From the cell containing the given text, extract its center point as [X, Y] coordinate. 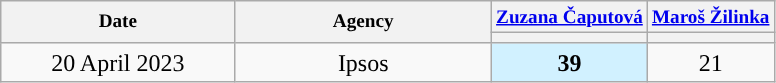
20 April 2023 [118, 62]
Ipsos [364, 62]
Zuzana Čaputová [570, 17]
39 [570, 62]
Agency [364, 22]
21 [710, 62]
Date [118, 22]
Maroš Žilinka [710, 17]
